Identify which cell holds the provided text, then report its [x, y] central coordinate. 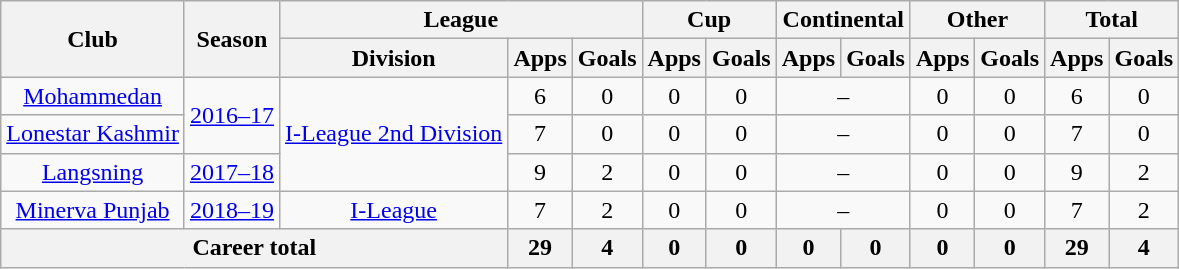
Mohammedan [93, 96]
Continental [843, 20]
Career total [254, 248]
Lonestar Kashmir [93, 134]
Club [93, 39]
2016–17 [232, 115]
2018–19 [232, 210]
I-League 2nd Division [393, 134]
League [460, 20]
Other [977, 20]
Total [1112, 20]
2017–18 [232, 172]
I-League [393, 210]
Season [232, 39]
Minerva Punjab [93, 210]
Division [393, 58]
Langsning [93, 172]
Cup [709, 20]
